Provide the (x, y) coordinate of the cell's center where the given text is located.  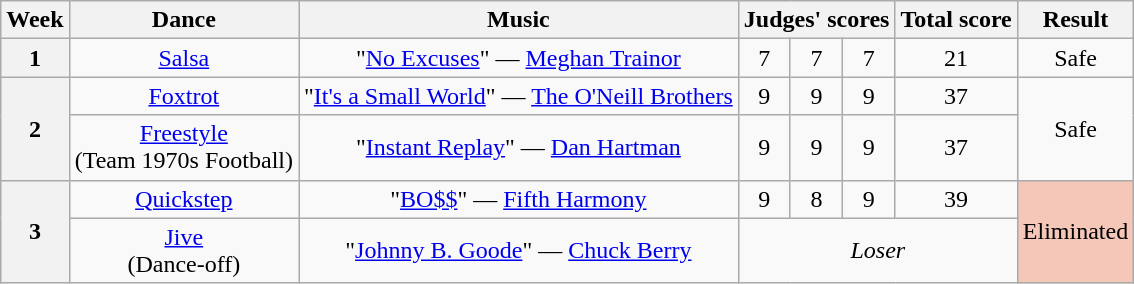
Jive(Dance-off) (184, 250)
Total score (956, 20)
Judges' scores (816, 20)
39 (956, 199)
"Johnny B. Goode" — Chuck Berry (518, 250)
Eliminated (1075, 232)
"No Excuses" — Meghan Trainor (518, 58)
"Instant Replay" — Dan Hartman (518, 148)
Week (35, 20)
"It's a Small World" — The O'Neill Brothers (518, 96)
Dance (184, 20)
"BO$$" — Fifth Harmony (518, 199)
Result (1075, 20)
Foxtrot (184, 96)
Music (518, 20)
8 (816, 199)
3 (35, 232)
1 (35, 58)
2 (35, 128)
21 (956, 58)
Quickstep (184, 199)
Salsa (184, 58)
Freestyle(Team 1970s Football) (184, 148)
Loser (878, 250)
